Locate the cell with the specified text and output its [x, y] center coordinate. 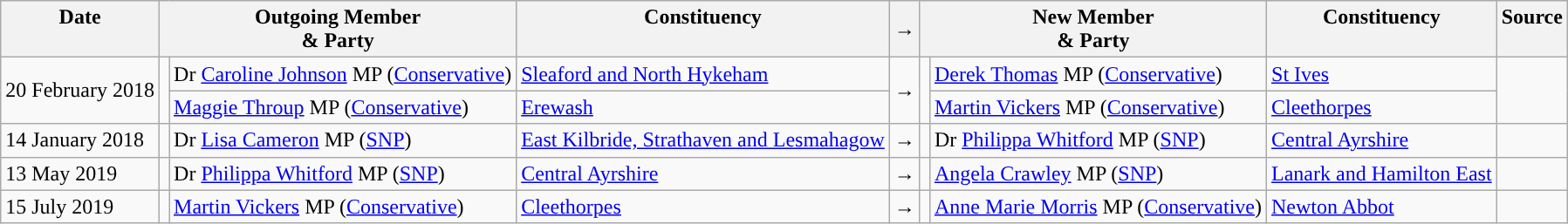
St Ives [1382, 74]
15 July 2019 [80, 207]
Date [80, 30]
13 May 2019 [80, 173]
Derek Thomas MP (Conservative) [1098, 74]
Dr Lisa Cameron MP (SNP) [343, 140]
14 January 2018 [80, 140]
Dr Caroline Johnson MP (Conservative) [343, 74]
Source [1532, 30]
East Kilbride, Strathaven and Lesmahagow [703, 140]
Sleaford and North Hykeham [703, 74]
Anne Marie Morris MP (Conservative) [1098, 207]
20 February 2018 [80, 91]
Newton Abbot [1382, 207]
Erewash [703, 107]
Outgoing Member& Party [337, 30]
Angela Crawley MP (SNP) [1098, 173]
New Member& Party [1092, 30]
Maggie Throup MP (Conservative) [343, 107]
Lanark and Hamilton East [1382, 173]
